Identify which cell holds the provided text, then report its [X, Y] central coordinate. 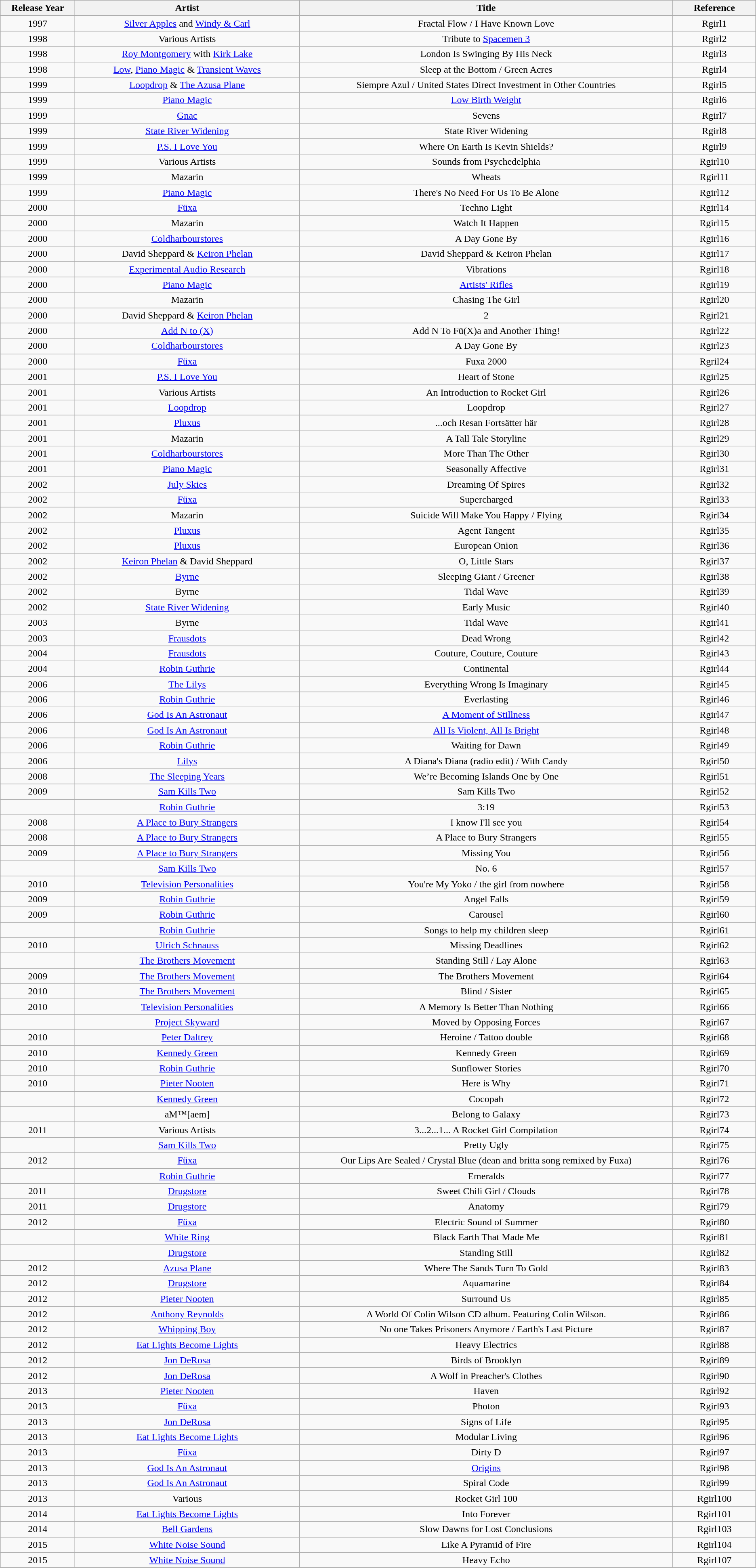
Rgirl26 [714, 392]
Rgirl75 [714, 1145]
Siempre Azul / United States Direct Investment in Other Countries [486, 85]
Fractal Flow / I Have Known Love [486, 23]
Ulrich Schnauss [187, 945]
Rgirl4 [714, 69]
Rgirl56 [714, 853]
Cocopah [486, 1099]
No one Takes Prisoners Anymore / Earth's Last Picture [486, 1329]
We’re Becoming Islands One by One [486, 776]
Rgirl107 [714, 1560]
Early Music [486, 607]
Sevens [486, 115]
There's No Need For Us To Be Alone [486, 193]
Rgirl46 [714, 700]
Low, Piano Magic & Transient Waves [187, 69]
Rgirl70 [714, 1068]
Rgirl85 [714, 1299]
Anthony Reynolds [187, 1314]
Rgirl36 [714, 546]
Waiting for Dawn [486, 746]
Rgirl61 [714, 930]
No. 6 [486, 868]
Rgirl9 [714, 146]
Rgirl15 [714, 223]
Rgirl93 [714, 1406]
Rgirl79 [714, 1207]
Rgirl96 [714, 1437]
Supercharged [486, 500]
Rgirl68 [714, 1038]
Rgirl60 [714, 914]
Rgirl66 [714, 1007]
Photon [486, 1406]
European Onion [486, 546]
Where The Sands Turn To Gold [486, 1268]
Silver Apples and Windy & Carl [187, 23]
Rgirl95 [714, 1421]
Rgirl29 [714, 438]
Low Birth Weight [486, 100]
Rgirl21 [714, 315]
Rgirl35 [714, 530]
Rgirl42 [714, 638]
July Skies [187, 484]
Rgirl10 [714, 161]
Rgirl3 [714, 54]
Emeralds [486, 1176]
Rgirl50 [714, 761]
Rgirl1 [714, 23]
Rgirl11 [714, 177]
Rgirl73 [714, 1114]
Electric Sound of Summer [486, 1222]
Carousel [486, 914]
Missing You [486, 853]
Sweet Chili Girl / Clouds [486, 1191]
Rgirl41 [714, 623]
Rgirl98 [714, 1468]
White Ring [187, 1237]
Belong to Galaxy [486, 1114]
Heavy Electrics [486, 1345]
Rgirl45 [714, 684]
Rgirl14 [714, 208]
Rgirl30 [714, 454]
Gnac [187, 115]
Rgirl40 [714, 607]
Tribute to Spacemen 3 [486, 39]
Bell Gardens [187, 1529]
Wheats [486, 177]
More Than The Other [486, 454]
Lilys [187, 761]
O, Little Stars [486, 561]
Experimental Audio Research [187, 269]
Techno Light [486, 208]
A Memory Is Better Than Nothing [486, 1007]
Rgirl2 [714, 39]
Rgril24 [714, 361]
Rgirl17 [714, 254]
Rgirl19 [714, 285]
Artists' Rifles [486, 285]
Like A Pyramid of Fire [486, 1545]
Standing Still / Lay Alone [486, 961]
An Introduction to Rocket Girl [486, 392]
3:19 [486, 807]
All Is Violent, All Is Bright [486, 730]
Rgirl20 [714, 300]
Rgirl69 [714, 1053]
Rgirl67 [714, 1022]
Sunflower Stories [486, 1068]
Rgirl90 [714, 1375]
Standing Still [486, 1253]
Watch It Happen [486, 223]
...och Resan Fortsätter här [486, 423]
Fuxa 2000 [486, 361]
Rgirl54 [714, 822]
A Wolf in Preacher's Clothes [486, 1375]
Everlasting [486, 700]
Rgirl38 [714, 576]
Songs to help my children sleep [486, 930]
Rgirl89 [714, 1360]
Loopdrop & The Azusa Plane [187, 85]
Missing Deadlines [486, 945]
Rgirl80 [714, 1222]
Rgirl76 [714, 1160]
Heavy Echo [486, 1560]
Title [486, 8]
Slow Dawns for Lost Conclusions [486, 1529]
Rgirl92 [714, 1391]
Angel Falls [486, 899]
Blind / Sister [486, 992]
Rgirl47 [714, 715]
Our Lips Are Sealed / Crystal Blue (dean and britta song remixed by Fuxa) [486, 1160]
Modular Living [486, 1437]
Anatomy [486, 1207]
Rgirl18 [714, 269]
Rgirl51 [714, 776]
Black Earth That Made Me [486, 1237]
Rgirl53 [714, 807]
Rgirl100 [714, 1499]
Project Skyward [187, 1022]
Rgirl101 [714, 1514]
A Diana's Diana (radio edit) / With Candy [486, 761]
Add N To Fü(X)a and Another Thing! [486, 331]
Rgirl103 [714, 1529]
Release Year [38, 8]
Pretty Ugly [486, 1145]
Rgirl49 [714, 746]
Heroine / Tattoo double [486, 1038]
Rgirl63 [714, 961]
Rgirl71 [714, 1084]
Rgirl32 [714, 484]
Rgirl82 [714, 1253]
Rgirl81 [714, 1237]
Roy Montgomery with Kirk Lake [187, 54]
Rgirl88 [714, 1345]
You're My Yoko / the girl from nowhere [486, 884]
Chasing The Girl [486, 300]
Rocket Girl 100 [486, 1499]
Rgirl77 [714, 1176]
Here is Why [486, 1084]
A World Of Colin Wilson CD album. Featuring Colin Wilson. [486, 1314]
Spiral Code [486, 1483]
Rgirl44 [714, 669]
Reference [714, 8]
A Moment of Stillness [486, 715]
Sounds from Psychedelphia [486, 161]
Rgirl28 [714, 423]
Origins [486, 1468]
Where On Earth Is Kevin Shields? [486, 146]
Rgirl5 [714, 85]
Rgirl12 [714, 193]
Into Forever [486, 1514]
Rgirl23 [714, 346]
1997 [38, 23]
Rgirl22 [714, 331]
Rgirl83 [714, 1268]
Signs of Life [486, 1421]
Sleep at the Bottom / Green Acres [486, 69]
Heart of Stone [486, 377]
Moved by Opposing Forces [486, 1022]
Rgirl72 [714, 1099]
Rgirl6 [714, 100]
Rgirl87 [714, 1329]
Whipping Boy [187, 1329]
Rgirl8 [714, 131]
Rgirl99 [714, 1483]
aM™[aem] [187, 1114]
Suicide Will Make You Happy / Flying [486, 515]
Rgirl27 [714, 407]
Rgirl39 [714, 592]
Rgirl43 [714, 653]
Peter Daltrey [187, 1038]
Artist [187, 8]
Dirty D [486, 1453]
Continental [486, 669]
Rgirl58 [714, 884]
Keiron Phelan & David Sheppard [187, 561]
Rgirl104 [714, 1545]
A Tall Tale Storyline [486, 438]
Aquamarine [486, 1283]
The Sleeping Years [187, 776]
3...2...1... A Rocket Girl Compilation [486, 1130]
2 [486, 315]
Dead Wrong [486, 638]
Rgirl55 [714, 838]
Rgirl97 [714, 1453]
Various [187, 1499]
Birds of Brooklyn [486, 1360]
Rgirl74 [714, 1130]
Vibrations [486, 269]
Rgirl31 [714, 469]
Rgirl84 [714, 1283]
Seasonally Affective [486, 469]
Azusa Plane [187, 1268]
Haven [486, 1391]
Rgirl52 [714, 792]
Rgirl7 [714, 115]
Agent Tangent [486, 530]
Rgirl78 [714, 1191]
Rgirl65 [714, 992]
London Is Swinging By His Neck [486, 54]
Everything Wrong Is Imaginary [486, 684]
Rgirl48 [714, 730]
Rgirl37 [714, 561]
Rgirl16 [714, 239]
The Lilys [187, 684]
Rgirl59 [714, 899]
Rgirl62 [714, 945]
Rgirl34 [714, 515]
Surround Us [486, 1299]
Rgirl86 [714, 1314]
I know I'll see you [486, 822]
Sleeping Giant / Greener [486, 576]
Add N to (X) [187, 331]
Rgirl25 [714, 377]
Couture, Couture, Couture [486, 653]
Rgirl57 [714, 868]
Dreaming Of Spires [486, 484]
Rgirl33 [714, 500]
Rgirl64 [714, 976]
